Extract the (x, y) coordinate from the center of the cell holding the provided text.  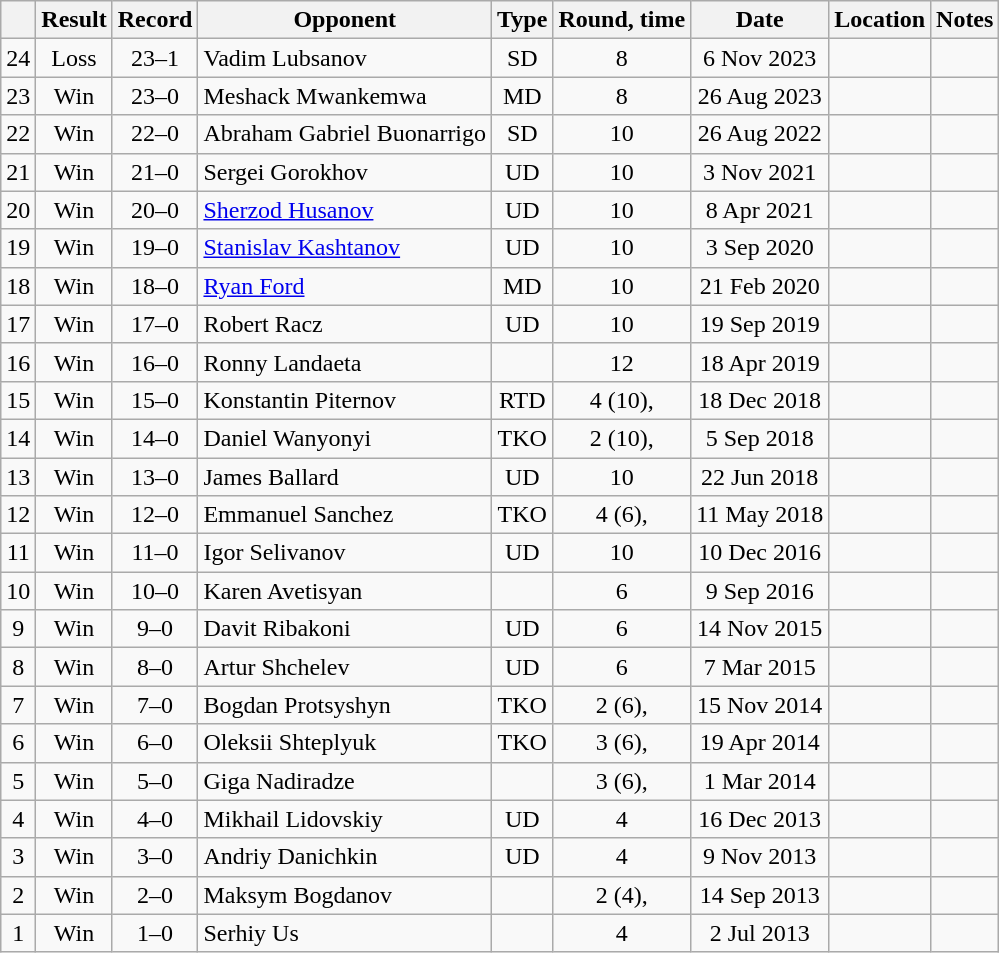
2 Jul 2013 (760, 933)
Konstantin Piternov (345, 400)
19–0 (155, 248)
20 (18, 210)
Andriy Danichkin (345, 857)
7 (18, 705)
Location (880, 20)
Robert Racz (345, 324)
14 Sep 2013 (760, 895)
9–0 (155, 629)
Daniel Wanyonyi (345, 438)
Round, time (622, 20)
21 (18, 172)
Record (155, 20)
20–0 (155, 210)
3 Sep 2020 (760, 248)
2 (18, 895)
19 (18, 248)
15–0 (155, 400)
8–0 (155, 667)
Artur Shchelev (345, 667)
Sherzod Husanov (345, 210)
Mikhail Lidovskiy (345, 819)
Maksym Bogdanov (345, 895)
9 Sep 2016 (760, 591)
Ronny Landaeta (345, 362)
23–1 (155, 58)
22 Jun 2018 (760, 477)
21 Feb 2020 (760, 286)
Loss (74, 58)
14–0 (155, 438)
2 (4), (622, 895)
Stanislav Kashtanov (345, 248)
1 Mar 2014 (760, 781)
4–0 (155, 819)
1–0 (155, 933)
16 Dec 2013 (760, 819)
Bogdan Protsyshyn (345, 705)
3 (18, 857)
19 Sep 2019 (760, 324)
17 (18, 324)
8 Apr 2021 (760, 210)
14 (18, 438)
Notes (965, 20)
Serhiy Us (345, 933)
Giga Nadiradze (345, 781)
15 Nov 2014 (760, 705)
18 Apr 2019 (760, 362)
Sergei Gorokhov (345, 172)
19 Apr 2014 (760, 743)
22–0 (155, 134)
Karen Avetisyan (345, 591)
Emmanuel Sanchez (345, 515)
3–0 (155, 857)
Opponent (345, 20)
Davit Ribakoni (345, 629)
2 (6), (622, 705)
5–0 (155, 781)
17–0 (155, 324)
11 May 2018 (760, 515)
10–0 (155, 591)
2 (10), (622, 438)
14 Nov 2015 (760, 629)
3 Nov 2021 (760, 172)
26 Aug 2023 (760, 96)
23 (18, 96)
7 Mar 2015 (760, 667)
Vadim Lubsanov (345, 58)
RTD (522, 400)
22 (18, 134)
15 (18, 400)
5 Sep 2018 (760, 438)
Abraham Gabriel Buonarrigo (345, 134)
James Ballard (345, 477)
2–0 (155, 895)
18 Dec 2018 (760, 400)
16–0 (155, 362)
13–0 (155, 477)
11–0 (155, 553)
9 Nov 2013 (760, 857)
Ryan Ford (345, 286)
24 (18, 58)
4 (6), (622, 515)
Type (522, 20)
1 (18, 933)
18–0 (155, 286)
26 Aug 2022 (760, 134)
7–0 (155, 705)
6 Nov 2023 (760, 58)
18 (18, 286)
16 (18, 362)
10 Dec 2016 (760, 553)
Oleksii Shteplyuk (345, 743)
Igor Selivanov (345, 553)
23–0 (155, 96)
13 (18, 477)
4 (10), (622, 400)
Meshack Mwankemwa (345, 96)
21–0 (155, 172)
6–0 (155, 743)
9 (18, 629)
Result (74, 20)
Date (760, 20)
5 (18, 781)
11 (18, 553)
12–0 (155, 515)
